Pinpoint the cell where the given text exists, returning its (x, y) midpoint coordinate. 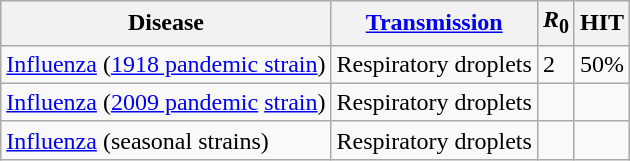
Disease (166, 23)
Influenza (1918 pandemic strain) (166, 64)
R0 (556, 23)
2 (556, 64)
Transmission (434, 23)
Influenza (2009 pandemic strain) (166, 102)
Influenza (seasonal strains) (166, 140)
HIT (602, 23)
50% (602, 64)
